For the text-containing cell, return its midpoint in [X, Y] coordinate format. 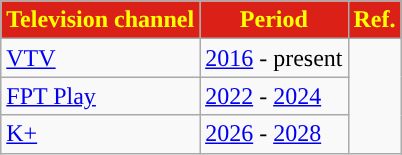
K+ [100, 134]
Ref. [374, 20]
FPT Play [100, 96]
2026 - 2028 [274, 134]
VTV [100, 58]
Television channel [100, 20]
2016 - present [274, 58]
2022 - 2024 [274, 96]
Period [274, 20]
